Extract the [X, Y] coordinate from the center of the cell holding the provided text.  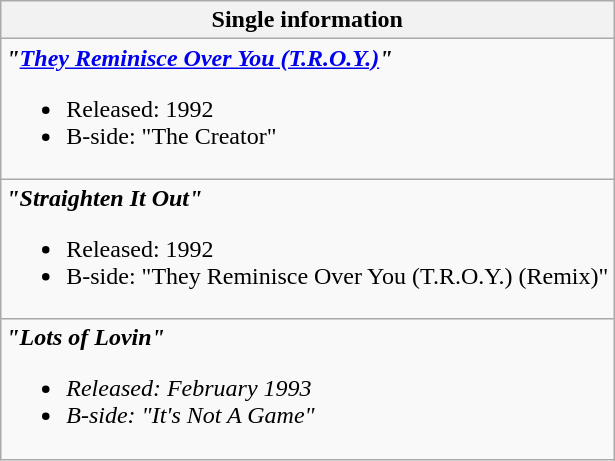
"Straighten It Out"Released: 1992B-side: "They Reminisce Over You (T.R.O.Y.) (Remix)" [308, 249]
"They Reminisce Over You (T.R.O.Y.)"Released: 1992B-side: "The Creator" [308, 109]
Single information [308, 20]
"Lots of Lovin"Released: February 1993B-side: "It's Not A Game" [308, 389]
